Detect which cell encompasses the target text, then output its [X, Y] center coordinate. 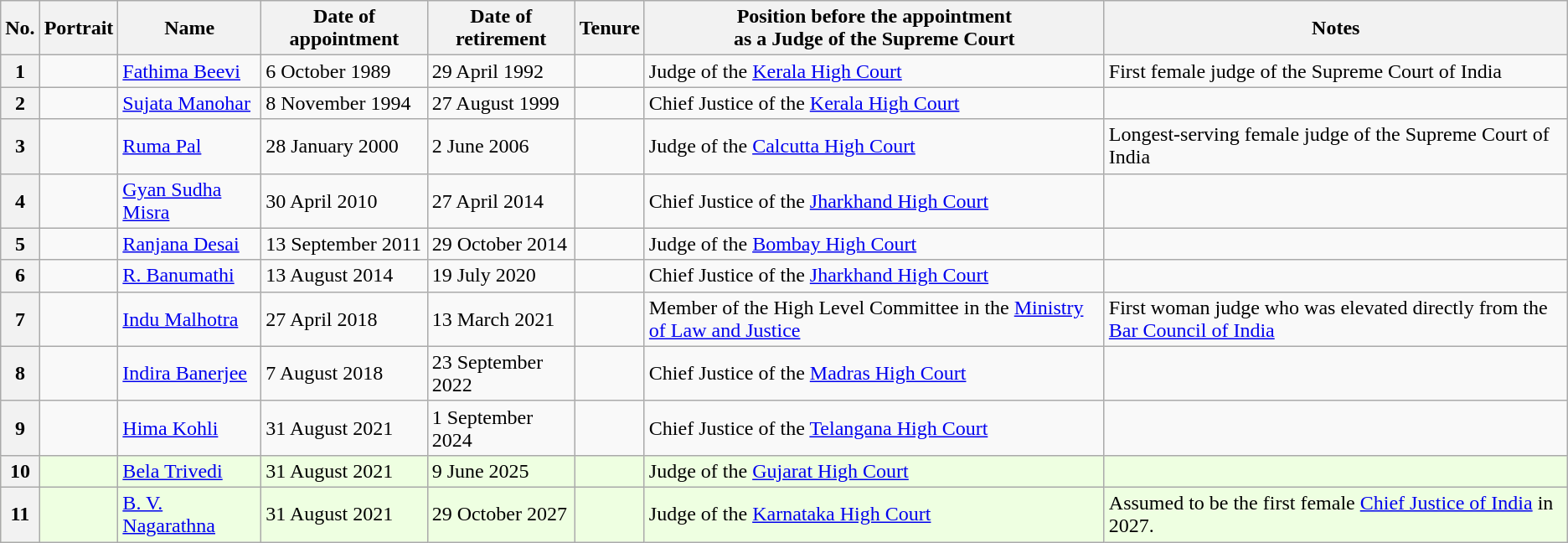
Judge of the Kerala High Court [874, 71]
Judge of the Bombay High Court [874, 244]
Date of appointment [344, 28]
27 August 1999 [501, 103]
Notes [1335, 28]
Tenure [610, 28]
Sujata Manohar [189, 103]
Portrait [79, 28]
7 August 2018 [344, 374]
8 [20, 374]
B. V. Nagarathna [189, 515]
Assumed to be the first female Chief Justice of India in 2027. [1335, 515]
8 November 1994 [344, 103]
2 [20, 103]
9 [20, 427]
5 [20, 244]
29 April 1992 [501, 71]
7 [20, 318]
23 September 2022 [501, 374]
2 June 2006 [501, 146]
Judge of the Karnataka High Court [874, 515]
29 October 2027 [501, 515]
Fathima Beevi [189, 71]
10 [20, 471]
R. Banumathi [189, 276]
Judge of the Gujarat High Court [874, 471]
1 [20, 71]
6 [20, 276]
First female judge of the Supreme Court of India [1335, 71]
Member of the High Level Committee in the Ministry of Law and Justice [874, 318]
Ruma Pal [189, 146]
Longest-serving female judge of the Supreme Court of India [1335, 146]
Chief Justice of the Madras High Court [874, 374]
1 September 2024 [501, 427]
13 September 2011 [344, 244]
Ranjana Desai [189, 244]
27 April 2014 [501, 201]
Date of retirement [501, 28]
Hima Kohli [189, 427]
4 [20, 201]
Indira Banerjee [189, 374]
6 October 1989 [344, 71]
Position before the appointmentas a Judge of the Supreme Court [874, 28]
29 October 2014 [501, 244]
No. [20, 28]
Chief Justice of the Telangana High Court [874, 427]
27 April 2018 [344, 318]
11 [20, 515]
First woman judge who was elevated directly from the Bar Council of India [1335, 318]
Name [189, 28]
Indu Malhotra [189, 318]
Gyan Sudha Misra [189, 201]
19 July 2020 [501, 276]
13 March 2021 [501, 318]
Bela Trivedi [189, 471]
3 [20, 146]
13 August 2014 [344, 276]
9 June 2025 [501, 471]
30 April 2010 [344, 201]
28 January 2000 [344, 146]
Judge of the Calcutta High Court [874, 146]
Chief Justice of the Kerala High Court [874, 103]
